Detect which cell encompasses the target text, then output its [X, Y] center coordinate. 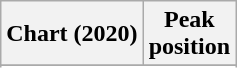
Chart (2020) [72, 34]
Peakposition [189, 34]
